Output the (X, Y) coordinate of the center of the cell containing the given text.  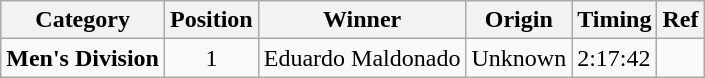
Ref (680, 20)
Men's Division (83, 58)
1 (212, 58)
Eduardo Maldonado (362, 58)
Position (212, 20)
Timing (614, 20)
Winner (362, 20)
Origin (519, 20)
Unknown (519, 58)
Category (83, 20)
2:17:42 (614, 58)
